Return the (x, y) coordinate for the center point of the cell that contains the specified text.  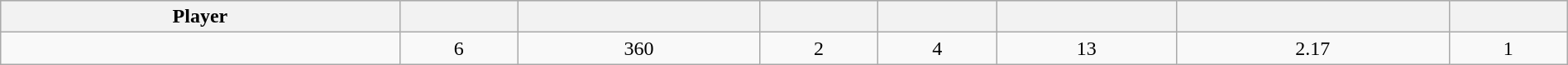
4 (938, 48)
6 (458, 48)
2.17 (1313, 48)
360 (638, 48)
Player (200, 17)
1 (1508, 48)
13 (1087, 48)
2 (819, 48)
